Extract the [x, y] coordinate from the center of the cell holding the provided text.  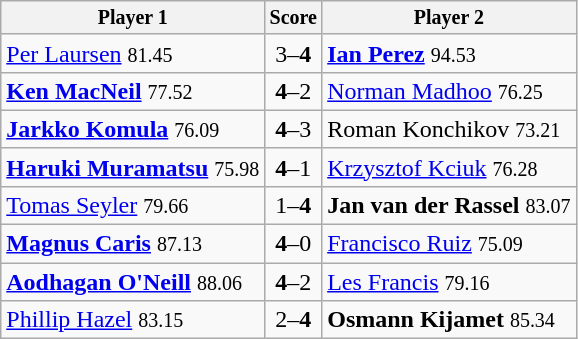
4–1 [294, 167]
Per Laursen 81.45 [133, 53]
4–3 [294, 129]
Player 1 [133, 18]
Phillip Hazel 83.15 [133, 320]
4–0 [294, 244]
Les Francis 79.16 [449, 282]
Jarkko Komula 76.09 [133, 129]
1–4 [294, 205]
3–4 [294, 53]
Score [294, 18]
Francisco Ruiz 75.09 [449, 244]
Osmann Kijamet 85.34 [449, 320]
Roman Konchikov 73.21 [449, 129]
Krzysztof Kciuk 76.28 [449, 167]
Ken MacNeil 77.52 [133, 91]
Norman Madhoo 76.25 [449, 91]
Aodhagan O'Neill 88.06 [133, 282]
Magnus Caris 87.13 [133, 244]
Ian Perez 94.53 [449, 53]
Haruki Muramatsu 75.98 [133, 167]
Player 2 [449, 18]
Tomas Seyler 79.66 [133, 205]
2–4 [294, 320]
Jan van der Rassel 83.07 [449, 205]
